From the cell containing the given text, extract its center point as (x, y) coordinate. 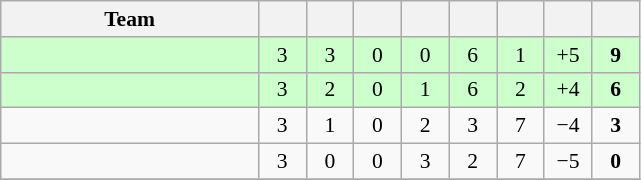
+5 (568, 55)
9 (616, 55)
−4 (568, 126)
+4 (568, 90)
−5 (568, 162)
Team (130, 19)
